Determine the [X, Y] coordinate at the center of the cell enclosing the given text.  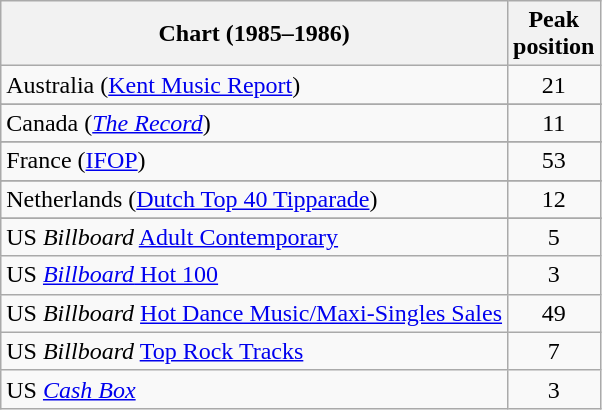
US Cash Box [254, 389]
53 [554, 161]
US Billboard Hot Dance Music/Maxi-Singles Sales [254, 313]
7 [554, 351]
Netherlands (Dutch Top 40 Tipparade) [254, 199]
Peakposition [554, 34]
US Billboard Adult Contemporary [254, 237]
12 [554, 199]
Chart (1985–1986) [254, 34]
49 [554, 313]
5 [554, 237]
Canada (The Record) [254, 123]
France (IFOP) [254, 161]
US Billboard Hot 100 [254, 275]
Australia (Kent Music Report) [254, 85]
21 [554, 85]
US Billboard Top Rock Tracks [254, 351]
11 [554, 123]
